Capture the cell that displays the provided text and extract its [X, Y] central coordinate. 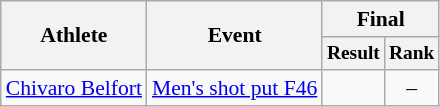
Event [234, 36]
Final [380, 19]
– [412, 88]
Rank [412, 54]
Result [353, 54]
Men's shot put F46 [234, 88]
Chivaro Belfort [74, 88]
Athlete [74, 36]
